Provide the (X, Y) coordinate of the cell's center where the given text is located.  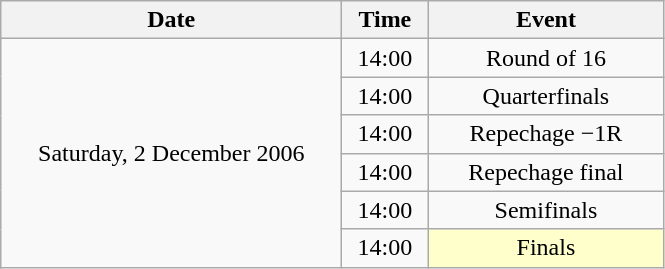
Saturday, 2 December 2006 (172, 153)
Time (385, 20)
Round of 16 (546, 58)
Repechage −1R (546, 134)
Quarterfinals (546, 96)
Semifinals (546, 210)
Event (546, 20)
Finals (546, 248)
Repechage final (546, 172)
Date (172, 20)
